Extract the [x, y] coordinate from the center of the cell holding the provided text.  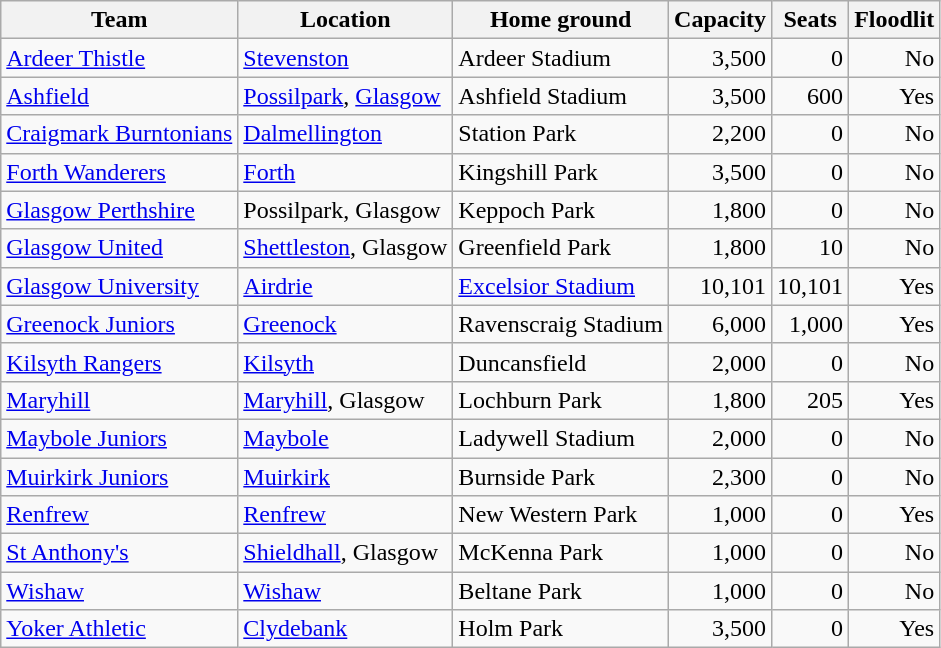
Muirkirk [346, 477]
Ardeer Stadium [561, 58]
Muirkirk Juniors [120, 477]
Ardeer Thistle [120, 58]
Kilsyth Rangers [120, 362]
Stevenston [346, 58]
Team [120, 20]
Airdrie [346, 286]
Capacity [720, 20]
Maybole Juniors [120, 438]
New Western Park [561, 515]
Maryhill [120, 400]
205 [810, 400]
Greenfield Park [561, 248]
Ravenscraig Stadium [561, 324]
600 [810, 96]
2,200 [720, 134]
10 [810, 248]
Station Park [561, 134]
Forth Wanderers [120, 172]
Home ground [561, 20]
Seats [810, 20]
Dalmellington [346, 134]
Glasgow United [120, 248]
Lochburn Park [561, 400]
Clydebank [346, 629]
Shettleston, Glasgow [346, 248]
St Anthony's [120, 553]
Ladywell Stadium [561, 438]
McKenna Park [561, 553]
Burnside Park [561, 477]
Maryhill, Glasgow [346, 400]
Beltane Park [561, 591]
Ashfield Stadium [561, 96]
Excelsior Stadium [561, 286]
Craigmark Burntonians [120, 134]
2,300 [720, 477]
Glasgow Perthshire [120, 210]
Ashfield [120, 96]
Keppoch Park [561, 210]
Location [346, 20]
Greenock [346, 324]
Glasgow University [120, 286]
Holm Park [561, 629]
Kilsyth [346, 362]
Forth [346, 172]
Yoker Athletic [120, 629]
6,000 [720, 324]
Floodlit [894, 20]
Maybole [346, 438]
Shieldhall, Glasgow [346, 553]
Greenock Juniors [120, 324]
Kingshill Park [561, 172]
Duncansfield [561, 362]
